Capture the cell that displays the provided text and extract its [X, Y] central coordinate. 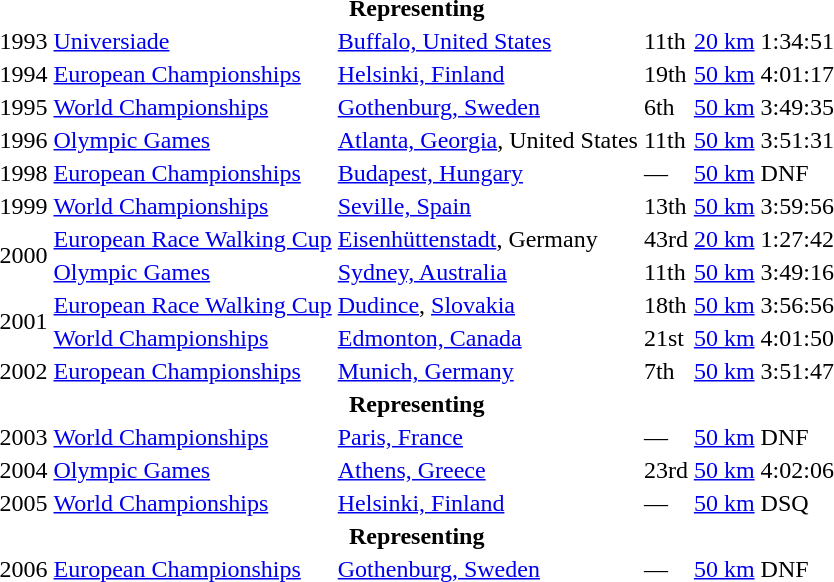
Budapest, Hungary [488, 173]
Buffalo, United States [488, 41]
Paris, France [488, 437]
Gothenburg, Sweden [488, 107]
Eisenhüttenstadt, Germany [488, 239]
Dudince, Slovakia [488, 305]
Universiade [192, 41]
Atlanta, Georgia, United States [488, 140]
6th [666, 107]
23rd [666, 470]
Edmonton, Canada [488, 338]
21st [666, 338]
7th [666, 371]
Sydney, Australia [488, 272]
18th [666, 305]
19th [666, 74]
43rd [666, 239]
Munich, Germany [488, 371]
Athens, Greece [488, 470]
13th [666, 206]
Seville, Spain [488, 206]
